Determine the [X, Y] coordinate at the center of the cell enclosing the given text.  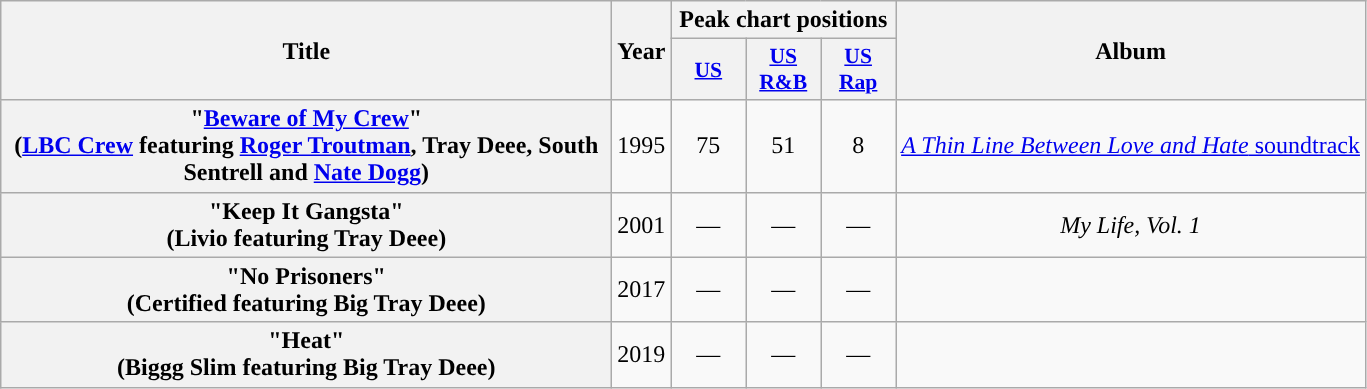
"Heat"(Biggg Slim featuring Big Tray Deee) [306, 354]
Album [1131, 50]
75 [708, 146]
A Thin Line Between Love and Hate soundtrack [1131, 146]
Peak chart positions [784, 20]
2019 [642, 354]
"Beware of My Crew"(LBC Crew featuring Roger Troutman, Tray Deee, South Sentrell and Nate Dogg) [306, 146]
2001 [642, 224]
Year [642, 50]
51 [784, 146]
My Life, Vol. 1 [1131, 224]
US Rap [858, 70]
US R&B [784, 70]
8 [858, 146]
Title [306, 50]
1995 [642, 146]
2017 [642, 290]
"Keep It Gangsta"(Livio featuring Tray Deee) [306, 224]
US [708, 70]
"No Prisoners"(Certified featuring Big Tray Deee) [306, 290]
